Capture the cell that displays the provided text and extract its (X, Y) central coordinate. 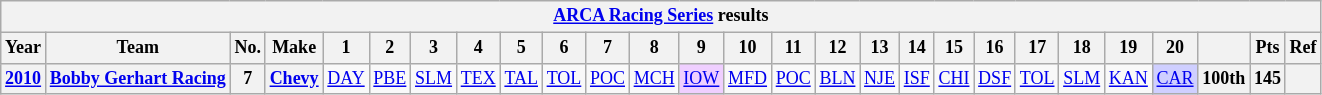
11 (793, 48)
Team (138, 48)
13 (880, 48)
CAR (1175, 78)
17 (1036, 48)
ARCA Racing Series results (661, 16)
TEX (478, 78)
PBE (390, 78)
NJE (880, 78)
Pts (1268, 48)
5 (521, 48)
12 (838, 48)
Make (294, 48)
Ref (1303, 48)
DSF (995, 78)
100th (1224, 78)
3 (434, 48)
10 (748, 48)
CHI (954, 78)
20 (1175, 48)
BLN (838, 78)
Year (24, 48)
6 (564, 48)
8 (654, 48)
Chevy (294, 78)
18 (1082, 48)
145 (1268, 78)
MFD (748, 78)
ISF (916, 78)
DAY (346, 78)
9 (702, 48)
MCH (654, 78)
TAL (521, 78)
1 (346, 48)
2 (390, 48)
16 (995, 48)
4 (478, 48)
15 (954, 48)
Bobby Gerhart Racing (138, 78)
2010 (24, 78)
No. (248, 48)
19 (1129, 48)
IOW (702, 78)
KAN (1129, 78)
14 (916, 48)
